Determine the [X, Y] coordinate at the center of the cell enclosing the given text.  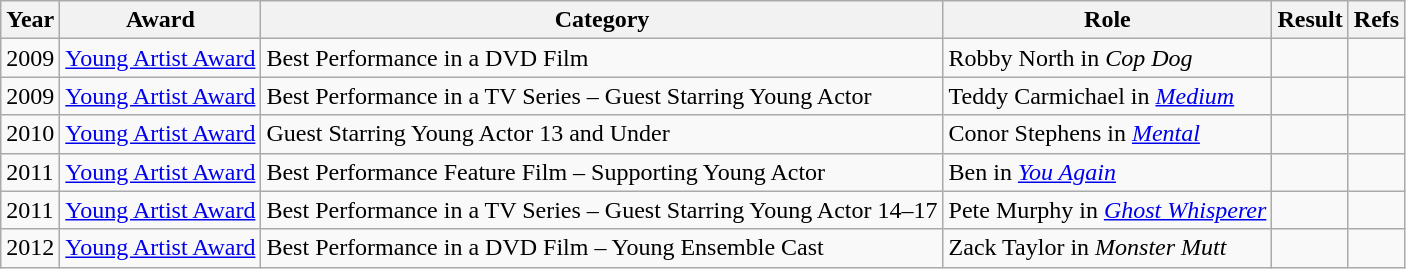
Best Performance in a TV Series – Guest Starring Young Actor [602, 96]
Category [602, 20]
Refs [1376, 20]
Ben in You Again [1108, 172]
Year [30, 20]
Best Performance in a DVD Film – Young Ensemble Cast [602, 248]
Pete Murphy in Ghost Whisperer [1108, 210]
Role [1108, 20]
2010 [30, 134]
Result [1310, 20]
Best Performance in a TV Series – Guest Starring Young Actor 14–17 [602, 210]
Robby North in Cop Dog [1108, 58]
Conor Stephens in Mental [1108, 134]
Zack Taylor in Monster Mutt [1108, 248]
Guest Starring Young Actor 13 and Under [602, 134]
Teddy Carmichael in Medium [1108, 96]
Best Performance Feature Film – Supporting Young Actor [602, 172]
Award [160, 20]
Best Performance in a DVD Film [602, 58]
2012 [30, 248]
